Scan for the cell matching the given text and deliver its (x, y) coordinate at center. 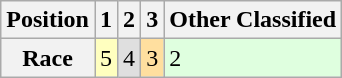
Other Classified (253, 20)
4 (130, 58)
1 (106, 20)
Race (48, 58)
Position (48, 20)
5 (106, 58)
